Capture the cell that displays the provided text and extract its (X, Y) central coordinate. 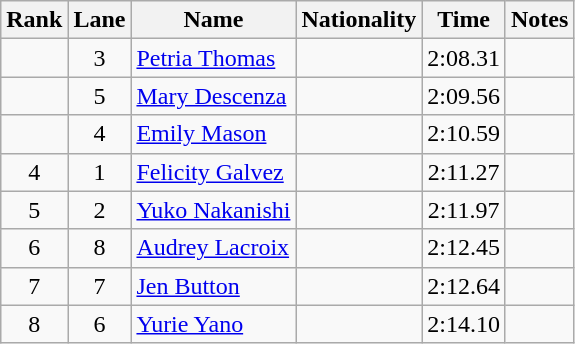
2 (100, 210)
2:14.10 (464, 324)
Emily Mason (214, 134)
Nationality (359, 20)
1 (100, 172)
2:08.31 (464, 58)
Yurie Yano (214, 324)
Mary Descenza (214, 96)
2:11.27 (464, 172)
Name (214, 20)
Felicity Galvez (214, 172)
Notes (539, 20)
3 (100, 58)
Rank (34, 20)
Yuko Nakanishi (214, 210)
2:12.45 (464, 248)
Lane (100, 20)
2:10.59 (464, 134)
2:09.56 (464, 96)
Audrey Lacroix (214, 248)
2:11.97 (464, 210)
Time (464, 20)
Jen Button (214, 286)
Petria Thomas (214, 58)
2:12.64 (464, 286)
